Extract the [X, Y] coordinate from the center of the cell holding the provided text.  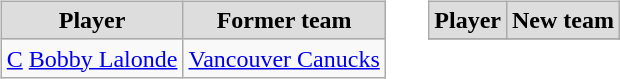
C Bobby Lalonde [92, 58]
Former team [284, 20]
Vancouver Canucks [284, 58]
New team [562, 20]
